Provide the [X, Y] coordinate of the cell's center where the given text is located.  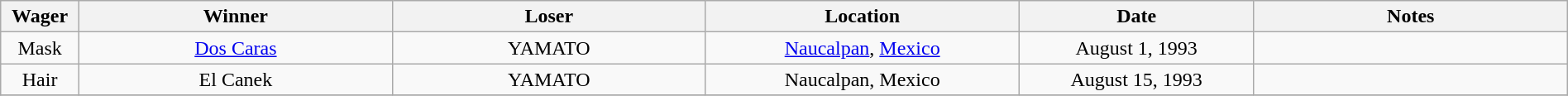
Dos Caras [235, 48]
August 1, 1993 [1136, 48]
El Canek [235, 79]
Winner [235, 17]
August 15, 1993 [1136, 79]
Mask [40, 48]
Loser [549, 17]
Hair [40, 79]
Notes [1411, 17]
Wager [40, 17]
Location [862, 17]
Date [1136, 17]
